From the cell containing the given text, extract its center point as [x, y] coordinate. 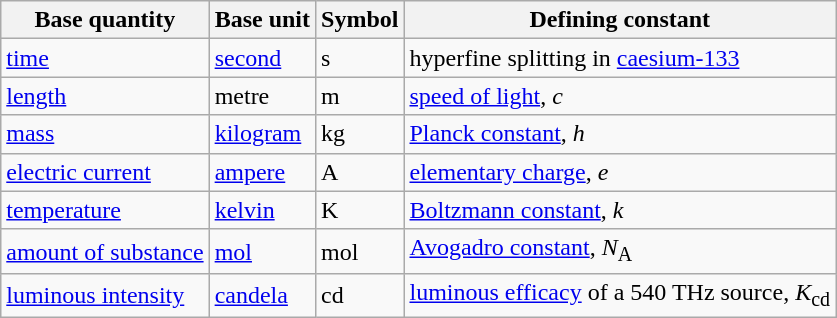
speed of light, c [620, 96]
temperature [105, 210]
length [105, 96]
m [360, 96]
Boltzmann constant, k [620, 210]
elementary charge, e [620, 172]
second [262, 58]
luminous intensity [105, 295]
amount of substance [105, 251]
cd [360, 295]
mass [105, 134]
time [105, 58]
Defining constant [620, 20]
metre [262, 96]
kilogram [262, 134]
A [360, 172]
luminous efficacy of a 540 THz source, Kcd [620, 295]
s [360, 58]
K [360, 210]
kelvin [262, 210]
Planck constant, h [620, 134]
Symbol [360, 20]
Base quantity [105, 20]
candela [262, 295]
kg [360, 134]
electric current [105, 172]
ampere [262, 172]
hyperfine splitting in caesium-133 [620, 58]
Avogadro constant, NA [620, 251]
Base unit [262, 20]
